Pinpoint the cell where the given text exists, returning its (x, y) midpoint coordinate. 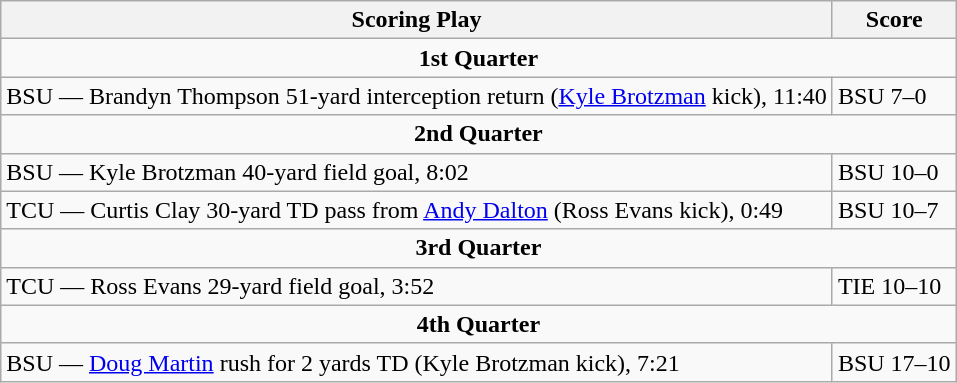
1st Quarter (478, 58)
BSU 17–10 (894, 362)
4th Quarter (478, 324)
TIE 10–10 (894, 286)
BSU — Kyle Brotzman 40-yard field goal, 8:02 (417, 172)
BSU 7–0 (894, 96)
2nd Quarter (478, 134)
Score (894, 20)
BSU — Doug Martin rush for 2 yards TD (Kyle Brotzman kick), 7:21 (417, 362)
BSU — Brandyn Thompson 51-yard interception return (Kyle Brotzman kick), 11:40 (417, 96)
BSU 10–0 (894, 172)
TCU — Curtis Clay 30-yard TD pass from Andy Dalton (Ross Evans kick), 0:49 (417, 210)
BSU 10–7 (894, 210)
3rd Quarter (478, 248)
Scoring Play (417, 20)
TCU — Ross Evans 29-yard field goal, 3:52 (417, 286)
